Return the [X, Y] coordinate for the center point of the cell that contains the specified text.  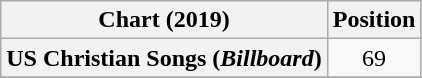
US Christian Songs (Billboard) [164, 58]
Chart (2019) [164, 20]
Position [374, 20]
69 [374, 58]
